Provide the (X, Y) coordinate of the cell's center where the given text is located.  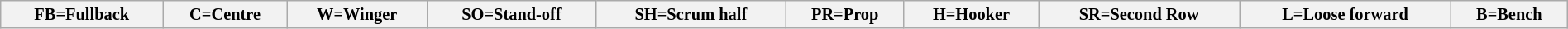
H=Hooker (971, 14)
SH=Scrum half (691, 14)
SO=Stand-off (511, 14)
L=Loose forward (1346, 14)
C=Centre (225, 14)
PR=Prop (845, 14)
B=Bench (1508, 14)
SR=Second Row (1140, 14)
FB=Fullback (82, 14)
W=Winger (357, 14)
